From the cell containing the given text, extract its center point as (X, Y) coordinate. 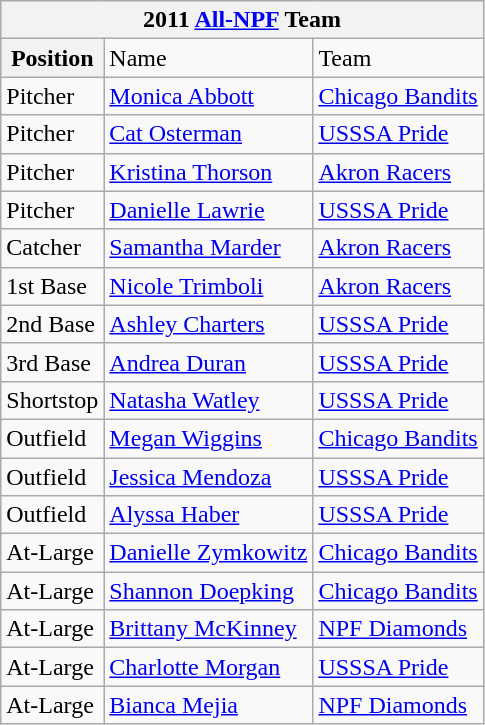
Bianca Mejia (208, 705)
Ashley Charters (208, 324)
Danielle Zymkowitz (208, 553)
Samantha Marder (208, 248)
Catcher (52, 248)
3rd Base (52, 362)
Andrea Duran (208, 362)
Alyssa Haber (208, 515)
Brittany McKinney (208, 629)
Charlotte Morgan (208, 667)
Shannon Doepking (208, 591)
1st Base (52, 286)
Jessica Mendoza (208, 477)
Position (52, 58)
Shortstop (52, 400)
Natasha Watley (208, 400)
Cat Osterman (208, 134)
Nicole Trimboli (208, 286)
2011 All-NPF Team (242, 20)
Danielle Lawrie (208, 210)
Kristina Thorson (208, 172)
Name (208, 58)
Megan Wiggins (208, 438)
2nd Base (52, 324)
Monica Abbott (208, 96)
Team (398, 58)
